Output the [X, Y] coordinate of the center of the cell containing the given text.  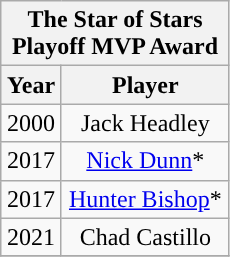
Year [32, 85]
2000 [32, 123]
Hunter Bishop* [145, 199]
Chad Castillo [145, 237]
2021 [32, 237]
Jack Headley [145, 123]
Player [145, 85]
The Star of Stars Playoff MVP Award [116, 34]
Nick Dunn* [145, 161]
